Provide the (X, Y) coordinate of the cell's center where the given text is located.  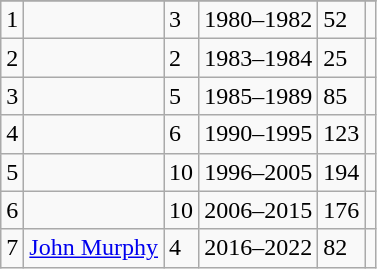
John Murphy (94, 248)
1985–1989 (258, 96)
7 (12, 248)
176 (342, 210)
2006–2015 (258, 210)
52 (342, 20)
1980–1982 (258, 20)
82 (342, 248)
25 (342, 58)
2016–2022 (258, 248)
85 (342, 96)
1990–1995 (258, 134)
1983–1984 (258, 58)
194 (342, 172)
1 (12, 20)
123 (342, 134)
1996–2005 (258, 172)
